Pinpoint the cell where the given text exists, returning its (x, y) midpoint coordinate. 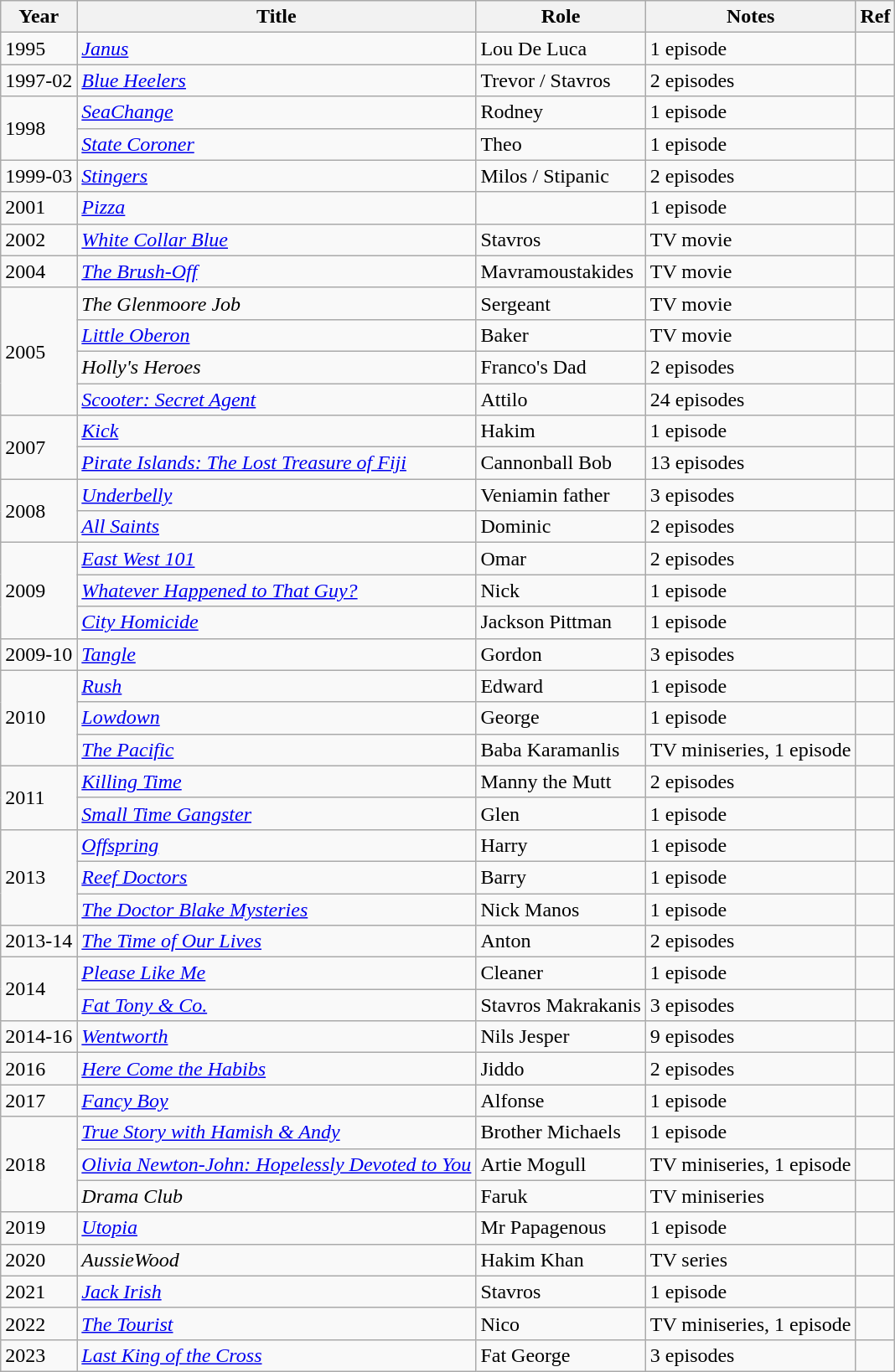
2010 (39, 718)
Manny the Mutt (561, 781)
TV miniseries (751, 1196)
Utopia (277, 1228)
Jiddo (561, 1069)
Killing Time (277, 781)
Mr Papagenous (561, 1228)
2020 (39, 1260)
Baker (561, 335)
Pirate Islands: The Lost Treasure of Fiji (277, 463)
Rush (277, 686)
Pizza (277, 208)
Role (561, 17)
Glen (561, 813)
Holly's Heroes (277, 367)
2005 (39, 351)
Jack Irish (277, 1292)
2017 (39, 1101)
Little Oberon (277, 335)
2011 (39, 797)
The Doctor Blake Mysteries (277, 909)
Olivia Newton-John: Hopelessly Devoted to You (277, 1164)
2009 (39, 591)
The Glenmoore Job (277, 303)
Drama Club (277, 1196)
Lowdown (277, 718)
Whatever Happened to That Guy? (277, 591)
Nick (561, 591)
Here Come the Habibs (277, 1069)
2007 (39, 447)
City Homicide (277, 622)
Year (39, 17)
Title (277, 17)
Rodney (561, 112)
Stingers (277, 176)
2001 (39, 208)
Sergeant (561, 303)
The Time of Our Lives (277, 941)
2016 (39, 1069)
True Story with Hamish & Andy (277, 1132)
Gordon (561, 654)
Barry (561, 877)
State Coroner (277, 144)
Cannonball Bob (561, 463)
24 episodes (751, 400)
2013 (39, 877)
Faruk (561, 1196)
AussieWood (277, 1260)
Cleaner (561, 973)
All Saints (277, 527)
Brother Michaels (561, 1132)
Wentworth (277, 1037)
Offspring (277, 845)
Hakim Khan (561, 1260)
Scooter: Secret Agent (277, 400)
Harry (561, 845)
Fat Tony & Co. (277, 1005)
Notes (751, 17)
Franco's Dad (561, 367)
Baba Karamanlis (561, 750)
2014 (39, 989)
13 episodes (751, 463)
Alfonse (561, 1101)
2022 (39, 1323)
Please Like Me (277, 973)
Nils Jesper (561, 1037)
Last King of the Cross (277, 1355)
The Tourist (277, 1323)
White Collar Blue (277, 240)
2013-14 (39, 941)
Reef Doctors (277, 877)
2014-16 (39, 1037)
Artie Mogull (561, 1164)
The Pacific (277, 750)
Ref (875, 17)
Janus (277, 49)
Trevor / Stavros (561, 80)
2019 (39, 1228)
The Brush-Off (277, 271)
2021 (39, 1292)
Omar (561, 559)
TV series (751, 1260)
Blue Heelers (277, 80)
Mavramoustakides (561, 271)
Milos / Stipanic (561, 176)
9 episodes (751, 1037)
Tangle (277, 654)
Nico (561, 1323)
Fat George (561, 1355)
2023 (39, 1355)
Fancy Boy (277, 1101)
Anton (561, 941)
Theo (561, 144)
George (561, 718)
Dominic (561, 527)
1995 (39, 49)
1999-03 (39, 176)
Attilo (561, 400)
Underbelly (277, 495)
1997-02 (39, 80)
Stavros Makrakanis (561, 1005)
Nick Manos (561, 909)
2004 (39, 271)
SeaChange (277, 112)
Kick (277, 431)
Veniamin father (561, 495)
Hakim (561, 431)
1998 (39, 128)
Jackson Pittman (561, 622)
Small Time Gangster (277, 813)
2009-10 (39, 654)
2008 (39, 511)
Edward (561, 686)
East West 101 (277, 559)
Lou De Luca (561, 49)
2002 (39, 240)
2018 (39, 1164)
